Return the [X, Y] coordinate for the center point of the cell that contains the specified text.  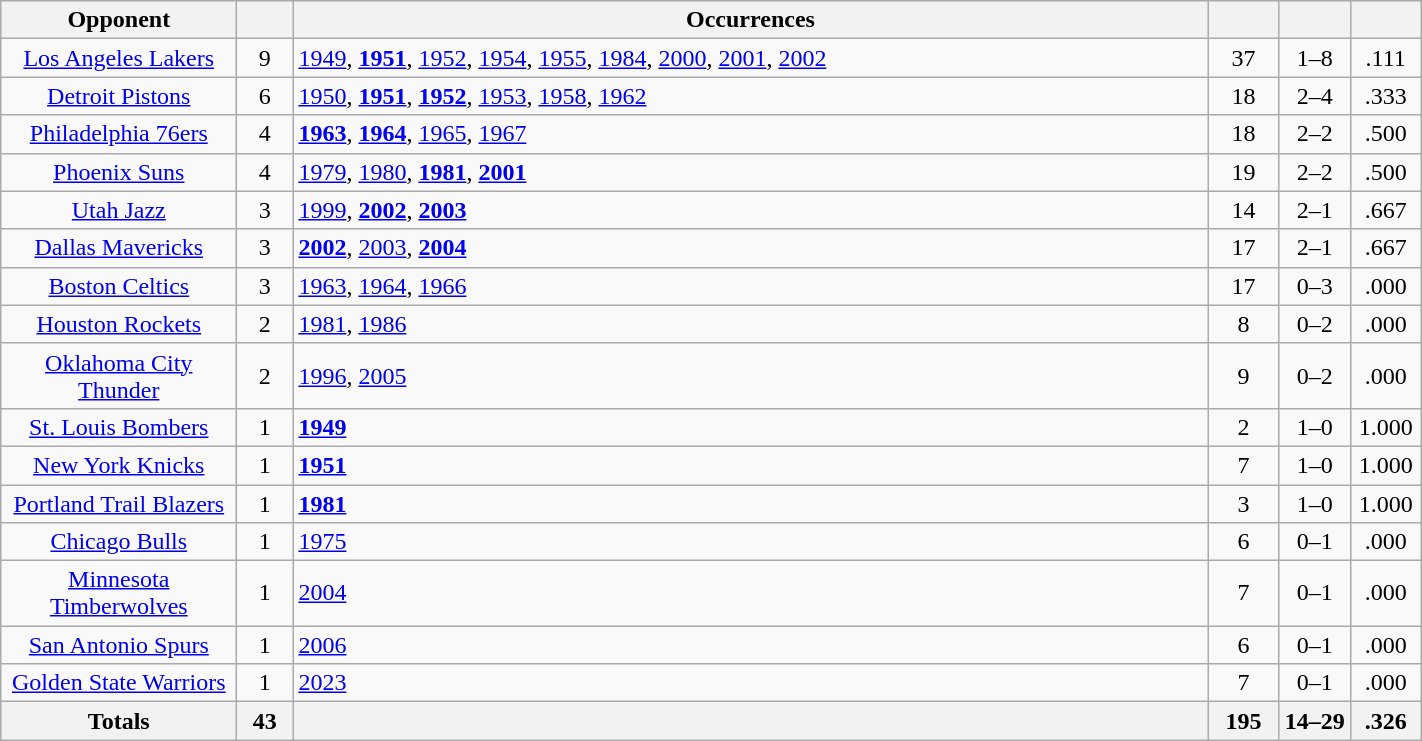
1981 [750, 503]
8 [1244, 324]
2023 [750, 683]
2006 [750, 645]
Oklahoma City Thunder [119, 376]
Totals [119, 721]
37 [1244, 58]
Detroit Pistons [119, 96]
14 [1244, 210]
2002, 2003, 2004 [750, 248]
19 [1244, 172]
1963, 1964, 1965, 1967 [750, 134]
Chicago Bulls [119, 542]
0–3 [1314, 286]
.326 [1386, 721]
.111 [1386, 58]
Los Angeles Lakers [119, 58]
43 [265, 721]
New York Knicks [119, 465]
.333 [1386, 96]
Utah Jazz [119, 210]
1951 [750, 465]
St. Louis Bombers [119, 427]
14–29 [1314, 721]
Boston Celtics [119, 286]
1979, 1980, 1981, 2001 [750, 172]
1996, 2005 [750, 376]
1950, 1951, 1952, 1953, 1958, 1962 [750, 96]
Dallas Mavericks [119, 248]
1981, 1986 [750, 324]
1949 [750, 427]
San Antonio Spurs [119, 645]
1999, 2002, 2003 [750, 210]
Philadelphia 76ers [119, 134]
Minnesota Timberwolves [119, 594]
Occurrences [750, 20]
1–8 [1314, 58]
Portland Trail Blazers [119, 503]
Golden State Warriors [119, 683]
1975 [750, 542]
Opponent [119, 20]
2–4 [1314, 96]
195 [1244, 721]
2004 [750, 594]
1963, 1964, 1966 [750, 286]
Phoenix Suns [119, 172]
1949, 1951, 1952, 1954, 1955, 1984, 2000, 2001, 2002 [750, 58]
Houston Rockets [119, 324]
